Search for the cell housing the specified text and yield its (x, y) center coordinate. 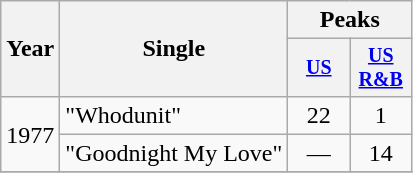
USR&B (381, 68)
Peaks (350, 20)
"Whodunit" (174, 115)
US (319, 68)
1 (381, 115)
22 (319, 115)
— (319, 153)
Year (30, 49)
1977 (30, 134)
Single (174, 49)
14 (381, 153)
"Goodnight My Love" (174, 153)
